Output the (x, y) coordinate of the center of the cell containing the given text.  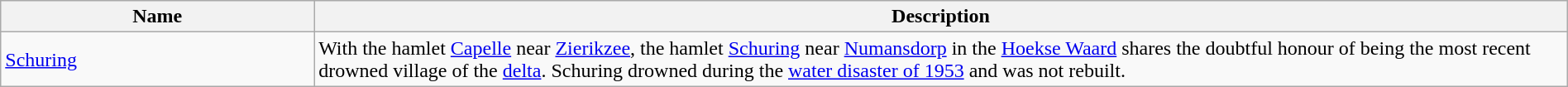
Name (157, 17)
Schuring (157, 60)
Description (941, 17)
